Capture the cell that displays the provided text and extract its [x, y] central coordinate. 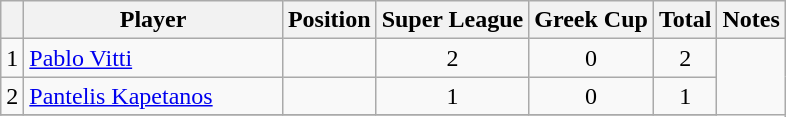
Player [154, 20]
Pablo Vitti [154, 58]
Greek Cup [592, 20]
Pantelis Kapetanos [154, 96]
Position [329, 20]
Notes [751, 20]
Total [685, 20]
Super League [452, 20]
